Detect which cell encompasses the target text, then output its (X, Y) center coordinate. 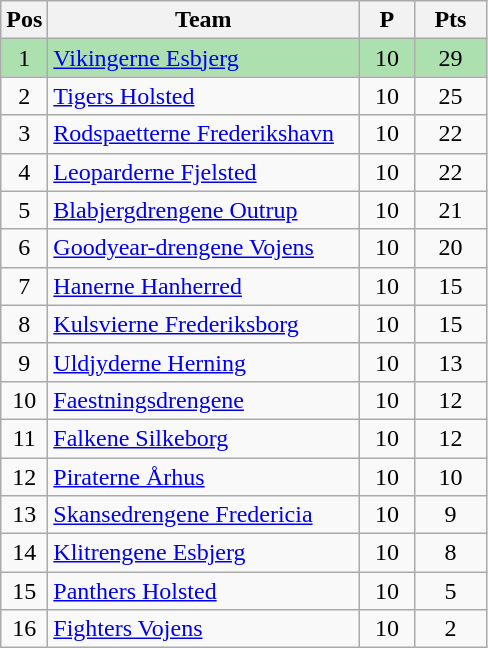
Tigers Holsted (204, 96)
3 (24, 134)
Team (204, 20)
7 (24, 286)
Vikingerne Esbjerg (204, 58)
Piraterne Århus (204, 477)
6 (24, 248)
14 (24, 553)
Pts (450, 20)
16 (24, 629)
11 (24, 438)
25 (450, 96)
Hanerne Hanherred (204, 286)
Blabjergdrengene Outrup (204, 210)
Klitrengene Esbjerg (204, 553)
Pos (24, 20)
Faestningsdrengene (204, 400)
4 (24, 172)
29 (450, 58)
Rodspaetterne Frederikshavn (204, 134)
Leoparderne Fjelsted (204, 172)
Skansedrengene Fredericia (204, 515)
Uldjyderne Herning (204, 362)
Goodyear-drengene Vojens (204, 248)
21 (450, 210)
Falkene Silkeborg (204, 438)
P (387, 20)
1 (24, 58)
20 (450, 248)
Fighters Vojens (204, 629)
Kulsvierne Frederiksborg (204, 324)
Panthers Holsted (204, 591)
